Return the (x, y) coordinate for the center point of the cell that contains the specified text.  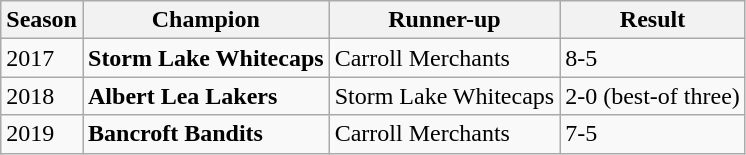
Result (653, 20)
Champion (206, 20)
Runner-up (444, 20)
2017 (42, 58)
2-0 (best-of three) (653, 96)
2018 (42, 96)
Bancroft Bandits (206, 134)
7-5 (653, 134)
2019 (42, 134)
8-5 (653, 58)
Albert Lea Lakers (206, 96)
Season (42, 20)
